Identify which cell holds the provided text, then report its (X, Y) central coordinate. 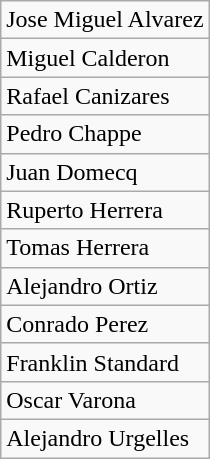
Oscar Varona (105, 400)
Miguel Calderon (105, 58)
Conrado Perez (105, 324)
Ruperto Herrera (105, 210)
Rafael Canizares (105, 96)
Alejandro Urgelles (105, 438)
Juan Domecq (105, 172)
Alejandro Ortiz (105, 286)
Franklin Standard (105, 362)
Jose Miguel Alvarez (105, 20)
Tomas Herrera (105, 248)
Pedro Chappe (105, 134)
